Capture the cell that displays the provided text and extract its [x, y] central coordinate. 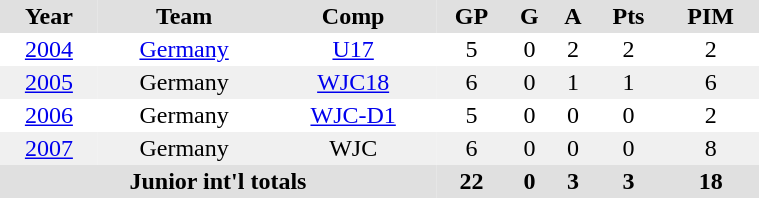
GP [472, 16]
2005 [49, 82]
18 [711, 182]
2004 [49, 50]
A [573, 16]
Junior int'l totals [218, 182]
Year [49, 16]
U17 [352, 50]
WJC [352, 148]
WJC-D1 [352, 116]
WJC18 [352, 82]
2006 [49, 116]
PIM [711, 16]
Pts [628, 16]
Comp [352, 16]
2007 [49, 148]
Team [184, 16]
8 [711, 148]
22 [472, 182]
G [530, 16]
